Identify which cell holds the provided text, then report its [x, y] central coordinate. 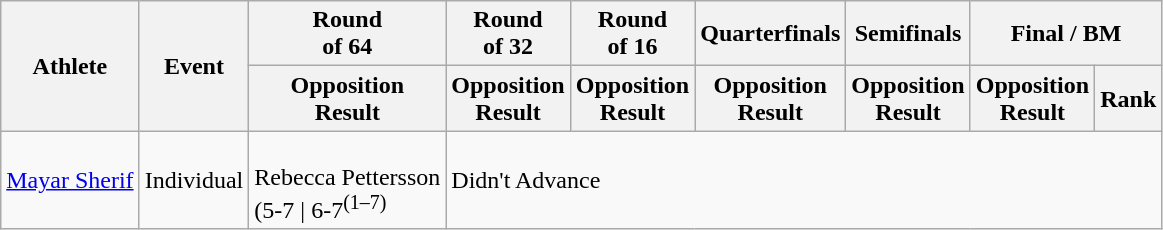
Rank [1128, 98]
Mayar Sherif [70, 180]
Quarterfinals [770, 34]
Athlete [70, 66]
Event [194, 66]
Rebecca Pettersson(5-7 | 6-7(1–7) [348, 180]
Final / BM [1066, 34]
Didn't Advance [804, 180]
Roundof 16 [632, 34]
Roundof 64 [348, 34]
Semifinals [908, 34]
Individual [194, 180]
Roundof 32 [508, 34]
